Locate the cell with the specified text and output its [x, y] center coordinate. 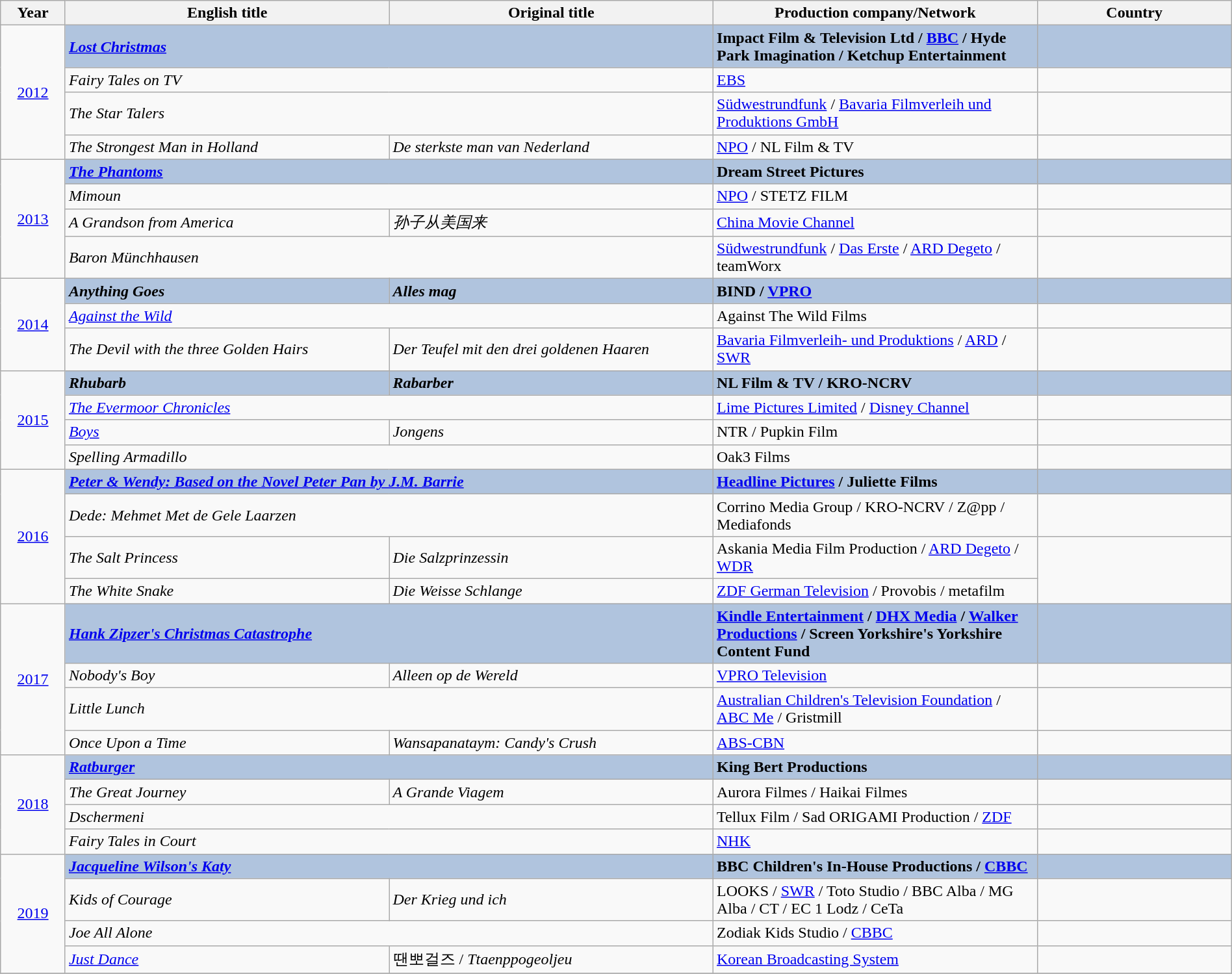
Ratburger [389, 767]
2012 [33, 92]
VPRO Television [876, 676]
Peter & Wendy: Based on the Novel Peter Pan by J.M. Barrie [389, 481]
Dschermeni [389, 817]
Original title [551, 13]
NPO / NL Film & TV [876, 147]
Little Lunch [389, 710]
Die Salzprinzessin [551, 557]
China Movie Channel [876, 222]
Fairy Tales on TV [389, 80]
BBC Children's In-House Productions / CBBC [876, 866]
Rabarber [551, 383]
Fairy Tales in Court [389, 841]
孙子从美国来 [551, 222]
BIND / VPRO [876, 291]
Lime Pictures Limited / Disney Channel [876, 407]
Südwestrundfunk / Bavaria Filmverleih und Produktions GmbH [876, 113]
Wansapanataym: Candy's Crush [551, 743]
ZDF German Television / Provobis / metafilm [876, 591]
ABS-CBN [876, 743]
A Grande Viagem [551, 792]
Dream Street Pictures [876, 172]
A Grandson from America [227, 222]
Headline Pictures / Juliette Films [876, 481]
Impact Film & Television Ltd / BBC / Hyde Park Imagination / Ketchup Entertainment [876, 47]
2019 [33, 914]
Die Weisse Schlange [551, 591]
2016 [33, 536]
Nobody's Boy [227, 676]
2017 [33, 678]
Kindle Entertainment / DHX Media / Walker Productions / Screen Yorkshire's Yorkshire Content Fund [876, 633]
Der Teufel mit den drei goldenen Haaren [551, 350]
Baron Münchhausen [389, 257]
Kids of Courage [227, 899]
The White Snake [227, 591]
Tellux Film / Sad ORIGAMI Production / ZDF [876, 817]
Australian Children's Television Foundation / ABC Me / Gristmill [876, 710]
Joe All Alone [389, 933]
EBS [876, 80]
Just Dance [227, 959]
2015 [33, 420]
The Phantoms [389, 172]
Dede: Mehmet Met de Gele Laarzen [389, 515]
Der Krieg und ich [551, 899]
Askania Media Film Production / ARD Degeto / WDR [876, 557]
Corrino Media Group / KRO-NCRV / Z@pp / Mediafonds [876, 515]
The Great Journey [227, 792]
Rhubarb [227, 383]
Once Upon a Time [227, 743]
LOOKS / SWR / Toto Studio / BBC Alba / MG Alba / CT / EC 1 Lodz / CeTa [876, 899]
The Devil with the three Golden Hairs [227, 350]
Zodiak Kids Studio / CBBC [876, 933]
Spelling Armadillo [389, 457]
Korean Broadcasting System [876, 959]
The Evermoor Chronicles [389, 407]
Mimoun [389, 196]
Production company/Network [876, 13]
Jacqueline Wilson's Katy [389, 866]
NTR / Pupkin Film [876, 432]
The Star Talers [389, 113]
De sterkste man van Nederland [551, 147]
Year [33, 13]
Lost Christmas [389, 47]
Jongens [551, 432]
NHK [876, 841]
2013 [33, 219]
King Bert Productions [876, 767]
The Strongest Man in Holland [227, 147]
Boys [227, 432]
땐뽀걸즈 / Ttaenppogeoljeu [551, 959]
Hank Zipzer's Christmas Catastrophe [389, 633]
Against The Wild Films [876, 316]
Bavaria Filmverleih- und Produktions / ARD / SWR [876, 350]
The Salt Princess [227, 557]
Anything Goes [227, 291]
Against the Wild [389, 316]
Oak3 Films [876, 457]
English title [227, 13]
2014 [33, 325]
Country [1135, 13]
Südwestrundfunk / Das Erste / ARD Degeto / teamWorx [876, 257]
Alles mag [551, 291]
NPO / STETZ FILM [876, 196]
Aurora Filmes / Haikai Filmes [876, 792]
NL Film & TV / KRO-NCRV [876, 383]
2018 [33, 804]
Alleen op de Wereld [551, 676]
